Identify which cell holds the provided text, then report its [X, Y] central coordinate. 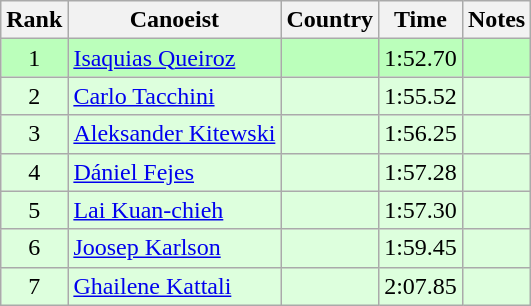
Carlo Tacchini [174, 96]
Ghailene Kattali [174, 286]
Canoeist [174, 20]
Dániel Fejes [174, 172]
1:52.70 [421, 58]
1:57.28 [421, 172]
Joosep Karlson [174, 248]
Lai Kuan-chieh [174, 210]
3 [34, 134]
7 [34, 286]
1:57.30 [421, 210]
1:55.52 [421, 96]
2:07.85 [421, 286]
1:59.45 [421, 248]
Time [421, 20]
6 [34, 248]
Notes [496, 20]
Isaquias Queiroz [174, 58]
Rank [34, 20]
1:56.25 [421, 134]
Aleksander Kitewski [174, 134]
2 [34, 96]
5 [34, 210]
1 [34, 58]
4 [34, 172]
Country [330, 20]
